Return the [x, y] coordinate for the center point of the cell that contains the specified text.  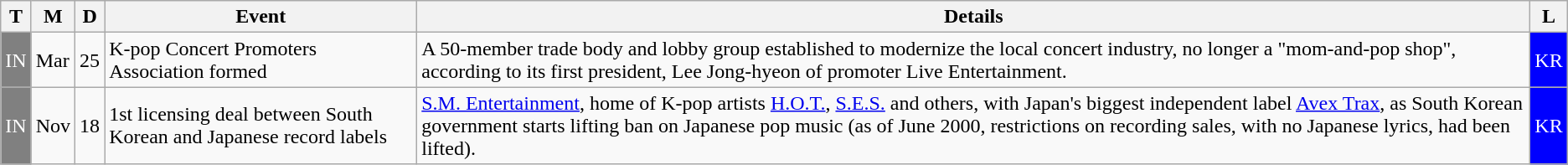
Mar [53, 60]
K-pop Concert Promoters Association formed [261, 60]
Nov [53, 126]
Details [973, 17]
18 [90, 126]
L [1549, 17]
25 [90, 60]
1st licensing deal between South Korean and Japanese record labels [261, 126]
D [90, 17]
T [16, 17]
Event [261, 17]
M [53, 17]
